Find where the given text appears and provide that cell's center as [X, Y] coordinate. 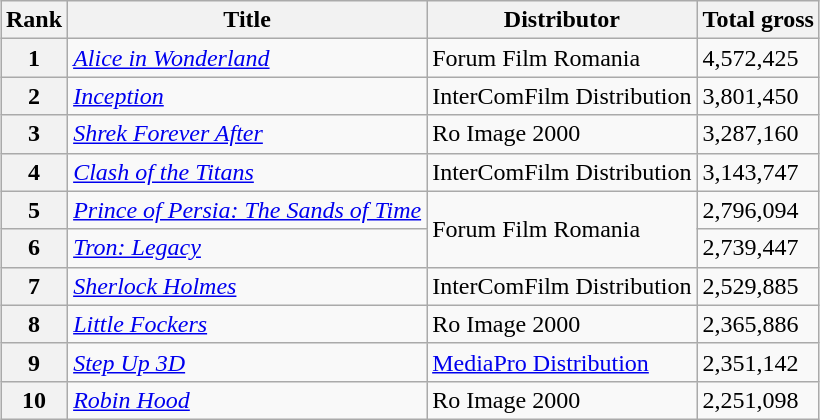
7 [34, 286]
2,365,886 [758, 324]
Sherlock Holmes [248, 286]
Distributor [562, 20]
5 [34, 210]
2 [34, 96]
8 [34, 324]
3,801,450 [758, 96]
Little Fockers [248, 324]
Robin Hood [248, 400]
2,739,447 [758, 248]
1 [34, 58]
2,796,094 [758, 210]
2,529,885 [758, 286]
Clash of the Titans [248, 172]
4,572,425 [758, 58]
Alice in Wonderland [248, 58]
3,143,747 [758, 172]
10 [34, 400]
2,251,098 [758, 400]
Prince of Persia: The Sands of Time [248, 210]
Inception [248, 96]
6 [34, 248]
Title [248, 20]
2,351,142 [758, 362]
Shrek Forever After [248, 134]
3 [34, 134]
Step Up 3D [248, 362]
MediaPro Distribution [562, 362]
9 [34, 362]
Rank [34, 20]
Tron: Legacy [248, 248]
4 [34, 172]
Total gross [758, 20]
3,287,160 [758, 134]
